Find where the given text appears and provide that cell's center as (x, y) coordinate. 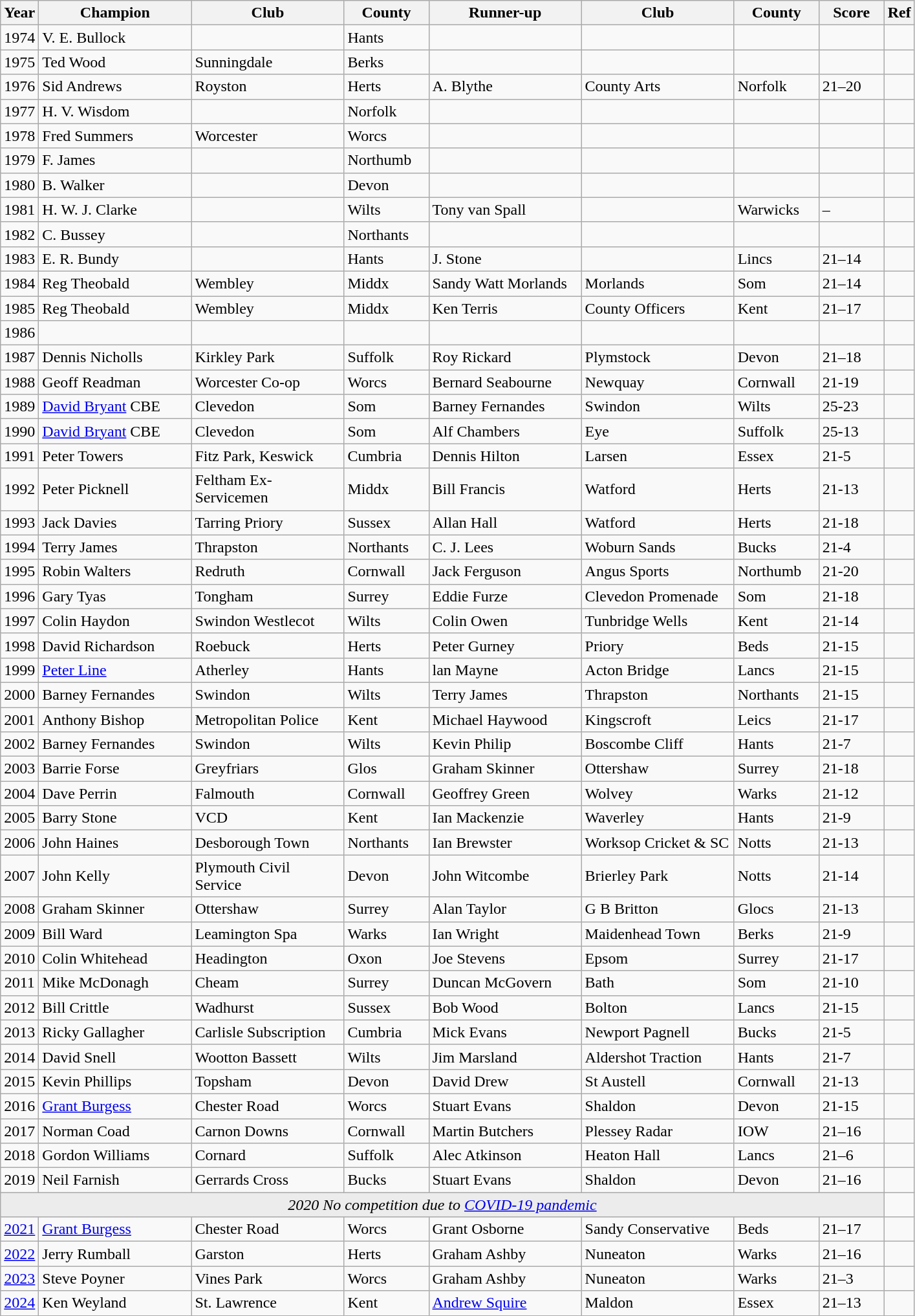
David Richardson (115, 645)
Bill Ward (115, 934)
2010 (19, 958)
25-23 (851, 407)
Vines Park (268, 1278)
Tongham (268, 596)
Bolton (658, 1008)
1992 (19, 489)
Champion (115, 13)
B. Walker (115, 185)
Kevin Phillips (115, 1081)
Woburn Sands (658, 547)
Ken Weyland (115, 1303)
Sunningdale (268, 62)
Wootton Bassett (268, 1057)
1990 (19, 431)
Steve Poyner (115, 1278)
21-20 (851, 572)
Jim Marsland (505, 1057)
Falmouth (268, 793)
2023 (19, 1278)
Ted Wood (115, 62)
2007 (19, 876)
Runner-up (505, 13)
Gary Tyas (115, 596)
1998 (19, 645)
1977 (19, 111)
2000 (19, 695)
Newport Pagnell (658, 1032)
1997 (19, 621)
Headington (268, 958)
1986 (19, 333)
1999 (19, 670)
Barrie Forse (115, 769)
Kingscroft (658, 720)
Duncan McGovern (505, 983)
Roebuck (268, 645)
1979 (19, 160)
Carnon Downs (268, 1131)
John Haines (115, 843)
1994 (19, 547)
Fred Summers (115, 136)
2019 (19, 1180)
Martin Butchers (505, 1131)
Kevin Philip (505, 744)
IOW (776, 1131)
2002 (19, 744)
Alec Atkinson (505, 1156)
Colin Owen (505, 621)
Jerry Rumball (115, 1254)
Worcester Co-op (268, 382)
21–6 (851, 1156)
Royston (268, 87)
Colin Haydon (115, 621)
2014 (19, 1057)
Ian Wright (505, 934)
1981 (19, 210)
Feltham Ex-Servicemen (268, 489)
Lincs (776, 259)
Norman Coad (115, 1131)
Joe Stevens (505, 958)
Sid Andrews (115, 87)
21–20 (851, 87)
Newquay (658, 382)
Allan Hall (505, 523)
1988 (19, 382)
2009 (19, 934)
Tunbridge Wells (658, 621)
21-19 (851, 382)
Oxon (387, 958)
21–3 (851, 1278)
Worcester (268, 136)
Mike McDonagh (115, 983)
Brierley Park (658, 876)
Wolvey (658, 793)
H. W. J. Clarke (115, 210)
John Witcombe (505, 876)
Plymstock (658, 358)
Tarring Priory (268, 523)
Aldershot Traction (658, 1057)
Ricky Gallagher (115, 1032)
Barry Stone (115, 818)
Sandy Conservative (658, 1229)
1980 (19, 185)
2017 (19, 1131)
Gordon Williams (115, 1156)
Warwicks (776, 210)
Atherley (268, 670)
Alan Taylor (505, 909)
Peter Line (115, 670)
Gerrards Cross (268, 1180)
Acton Bridge (658, 670)
Peter Gurney (505, 645)
John Kelly (115, 876)
2003 (19, 769)
Robin Walters (115, 572)
– (851, 210)
Jack Davies (115, 523)
Leamington Spa (268, 934)
Bill Crittle (115, 1008)
1974 (19, 38)
County Arts (658, 87)
25-13 (851, 431)
F. James (115, 160)
Kirkley Park (268, 358)
St. Lawrence (268, 1303)
Geoffrey Green (505, 793)
1993 (19, 523)
Geoff Readman (115, 382)
Greyfriars (268, 769)
C. J. Lees (505, 547)
Ref (899, 13)
1991 (19, 456)
Desborough Town (268, 843)
G B Britton (658, 909)
1995 (19, 572)
Score (851, 13)
2012 (19, 1008)
Boscombe Cliff (658, 744)
2024 (19, 1303)
Eddie Furze (505, 596)
Alf Chambers (505, 431)
21-10 (851, 983)
Michael Haywood (505, 720)
V. E. Bullock (115, 38)
Priory (658, 645)
21-12 (851, 793)
Wadhurst (268, 1008)
Swindon Westlecot (268, 621)
Redruth (268, 572)
Dennis Nicholls (115, 358)
Carlisle Subscription (268, 1032)
Larsen (658, 456)
Cornard (268, 1156)
Peter Picknell (115, 489)
Maldon (658, 1303)
2021 (19, 1229)
Ian Mackenzie (505, 818)
Grant Osborne (505, 1229)
Plymouth Civil Service (268, 876)
Year (19, 13)
Bill Francis (505, 489)
Glocs (776, 909)
David Drew (505, 1081)
Glos (387, 769)
1984 (19, 283)
Morlands (658, 283)
Dave Perrin (115, 793)
Neil Farnish (115, 1180)
Jack Ferguson (505, 572)
1976 (19, 87)
2008 (19, 909)
Fitz Park, Keswick (268, 456)
1982 (19, 234)
1983 (19, 259)
1978 (19, 136)
21–18 (851, 358)
Dennis Hilton (505, 456)
2004 (19, 793)
2001 (19, 720)
Cheam (268, 983)
Anthony Bishop (115, 720)
Bob Wood (505, 1008)
Roy Rickard (505, 358)
A. Blythe (505, 87)
Metropolitan Police (268, 720)
St Austell (658, 1081)
Garston (268, 1254)
1975 (19, 62)
1989 (19, 407)
Ken Terris (505, 308)
Bath (658, 983)
2015 (19, 1081)
2020 No competition due to COVID-19 pandemic (442, 1205)
David Snell (115, 1057)
Topsham (268, 1081)
Sandy Watt Morlands (505, 283)
VCD (268, 818)
Mick Evans (505, 1032)
Waverley (658, 818)
2011 (19, 983)
Bernard Seabourne (505, 382)
E. R. Bundy (115, 259)
Andrew Squire (505, 1303)
2022 (19, 1254)
Tony van Spall (505, 210)
2005 (19, 818)
Maidenhead Town (658, 934)
Peter Towers (115, 456)
2006 (19, 843)
Ian Brewster (505, 843)
1985 (19, 308)
Leics (776, 720)
2013 (19, 1032)
Heaton Hall (658, 1156)
lan Mayne (505, 670)
C. Bussey (115, 234)
2018 (19, 1156)
Clevedon Promenade (658, 596)
2016 (19, 1106)
Epsom (658, 958)
Eye (658, 431)
21–13 (851, 1303)
Worksop Cricket & SC (658, 843)
Plessey Radar (658, 1131)
1996 (19, 596)
1987 (19, 358)
County Officers (658, 308)
H. V. Wisdom (115, 111)
J. Stone (505, 259)
Angus Sports (658, 572)
21-4 (851, 547)
Colin Whitehead (115, 958)
